From the cell containing the given text, extract its center point as [X, Y] coordinate. 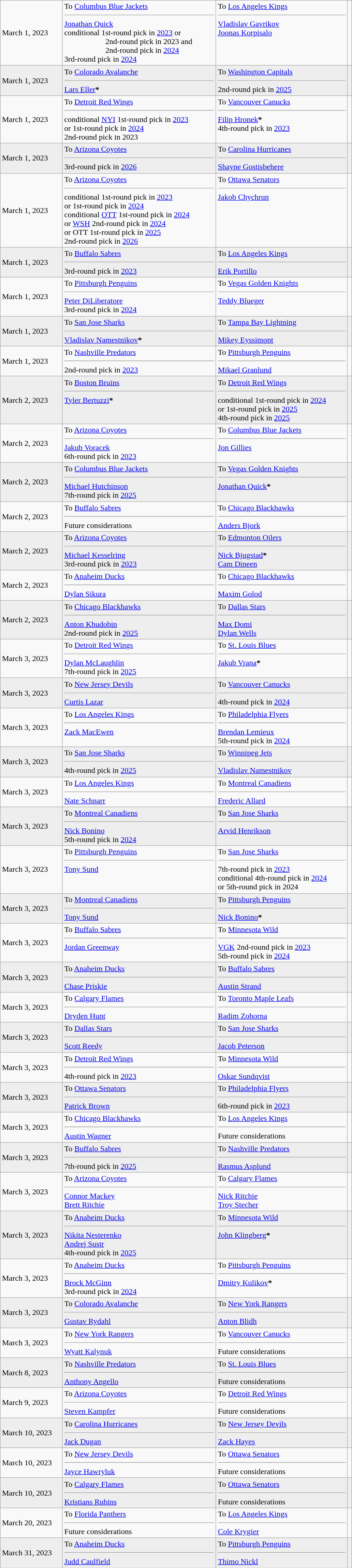
To St. Louis BluesJakub Vrana* [282, 659]
To San Jose SharksJacob Peterson [282, 1037]
To Los Angeles KingsVladislav GavrikovJoonas Korpisalo [282, 33]
To New York RangersAnton Blidh [282, 1313]
To Arizona CoyotesMichael Kesselring3rd-round pick in 2023 [139, 551]
To Arizona Coyotes3rd-round pick in 2026 [139, 158]
To Calgary FlamesKristians Rubins [139, 1493]
To Los Angeles KingsZack MacEwen [139, 727]
To Montreal CanadiensNick Bonino5th-round pick in 2024 [139, 826]
To Dallas StarsScott Reedy [139, 1037]
To Colorado AvalancheGustav Rydahl [139, 1313]
To Pittsburgh PenguinsNick Bonino* [282, 908]
To Pittsburgh PenguinsDmitry Kulikov* [282, 1278]
To Columbus Blue JacketsJonathan Quickconditional 1st-round pick in 2023 or 2nd-round pick in 2023 and 2nd-round pick in 20243rd-round pick in 2024 [139, 33]
To Vancouver CanucksFilip Hronek*4th-round pick in 2023 [282, 119]
To Minnesota WildOskar Sundqvist [282, 1067]
To Montreal CanadiensFrederic Allard [282, 792]
To San Jose Sharks4th-round pick in 2025 [139, 762]
To New Jersey DevilsZack Hayes [282, 1433]
To Columbus Blue JacketsMichael Hutchinson7th-round pick in 2025 [139, 482]
To Edmonton OilersNick Bjugstad*Cam Dineen [282, 551]
To Montreal CanadiensTony Sund [139, 908]
To Washington Capitals2nd-round pick in 2025 [282, 81]
To Boston BruinsTyler Bertuzzi* [139, 400]
To Vegas Golden KnightsJonathan Quick* [282, 482]
To Calgary FlamesDryden Hunt [139, 1007]
To Tampa Bay LightningMikey Eyssimont [282, 331]
March 31, 2023 [31, 1553]
To Buffalo SabresAustin Strand [282, 977]
To Los Angeles KingsCole Krygier [282, 1523]
To Toronto Maple LeafsRadim Zohorna [282, 1007]
To Arizona CoyotesConnor MackeyBrett Ritchie [139, 1192]
To Nashville PredatorsRasmus Asplund [282, 1157]
To Pittsburgh PenguinsTony Sund [139, 869]
To Anaheim DucksNikita NesterenkoAndrej Sustr4th-round pick in 2025 [139, 1235]
To New York RangersWyatt Kalynuk [139, 1343]
To Ottawa SenatorsJakob Chychrun [282, 210]
To Calgary FlamesNick RitchieTroy Stecher [282, 1192]
To Los Angeles KingsErik Portillo [282, 262]
To San Jose Sharks7th-round pick in 2023conditional 4th-round pick in 2024or 5th-round pick in 2024 [282, 869]
To New Jersey DevilsCurtis Lazar [139, 693]
To Pittsburgh PenguinsPeter DiLiberatore3rd-round pick in 2024 [139, 297]
To Buffalo Sabres7th-round pick in 2025 [139, 1157]
To Anaheim DucksJudd Caulfield [139, 1553]
To Columbus Blue JacketsJon Gillies [282, 443]
To Los Angeles KingsNate Schnarr [139, 792]
To Chicago BlackhawksAnders Bjork [282, 517]
To Detroit Red Wingsconditional 1st-round pick in 2024or 1st-round pick in 20254th-round pick in 2025 [282, 400]
To Detroit Red Wingsconditional NYI 1st-round pick in 2023or 1st-round pick in 20242nd-round pick in 2023 [139, 119]
To Los Angeles KingsFuture considerations [282, 1127]
To Pittsburgh PenguinsThimo Nickl [282, 1553]
March 20, 2023 [31, 1523]
March 9, 2023 [31, 1403]
To Pittsburgh PenguinsMikael Granlund [282, 361]
March 8, 2023 [31, 1373]
To Colorado AvalancheLars Eller* [139, 81]
To Arizona CoyotesSteven Kampfer [139, 1403]
To San Jose SharksArvid Henrikson [282, 826]
To Buffalo Sabres3rd-round pick in 2023 [139, 262]
To Chicago BlackhawksAustin Wagner [139, 1127]
To Anaheim DucksBrock McGinn3rd-round pick in 2024 [139, 1278]
To Florida PanthersFuture considerations [139, 1523]
To Buffalo SabresFuture considerations [139, 517]
To Buffalo SabresJordan Greenway [139, 942]
To Dallas StarsMax DomiDylan Wells [282, 620]
To Winnipeg JetsVladislav Namestnikov [282, 762]
To Philadelphia Flyers6th-round pick in 2023 [282, 1097]
To Anaheim DucksDylan Sikura [139, 585]
To Detroit Red Wings4th-round pick in 2023 [139, 1067]
To Detroit Red WingsDylan McLaughlin7th-round pick in 2025 [139, 659]
To Arizona CoyotesJakub Voracek6th-round pick in 2023 [139, 443]
To Carolina HurricanesJack Dugan [139, 1433]
To Vancouver CanucksFuture considerations [282, 1343]
To New Jersey DevilsJayce Hawryluk [139, 1463]
To Carolina HurricanesShayne Gostisbehere [282, 158]
To St. Louis BluesFuture considerations [282, 1373]
To Anaheim DucksChase Priskie [139, 977]
To Philadelphia FlyersBrendan Lemieux5th-round pick in 2024 [282, 727]
To Chicago BlackhawksMaxim Golod [282, 585]
To Nashville PredatorsAnthony Angello [139, 1373]
To Ottawa SenatorsPatrick Brown [139, 1097]
To Nashville Predators2nd-round pick in 2023 [139, 361]
To Detroit Red WingsFuture considerations [282, 1403]
To Chicago BlackhawksAnton Khudobin2nd-round pick in 2025 [139, 620]
To Minnesota WildVGK 2nd-round pick in 20235th-round pick in 2024 [282, 942]
To Vegas Golden KnightsTeddy Blueger [282, 297]
To Minnesota WildJohn Klingberg* [282, 1235]
To Vancouver Canucks4th-round pick in 2024 [282, 693]
To San Jose SharksVladislav Namestnikov* [139, 331]
